Scan for the cell matching the given text and deliver its (x, y) coordinate at center. 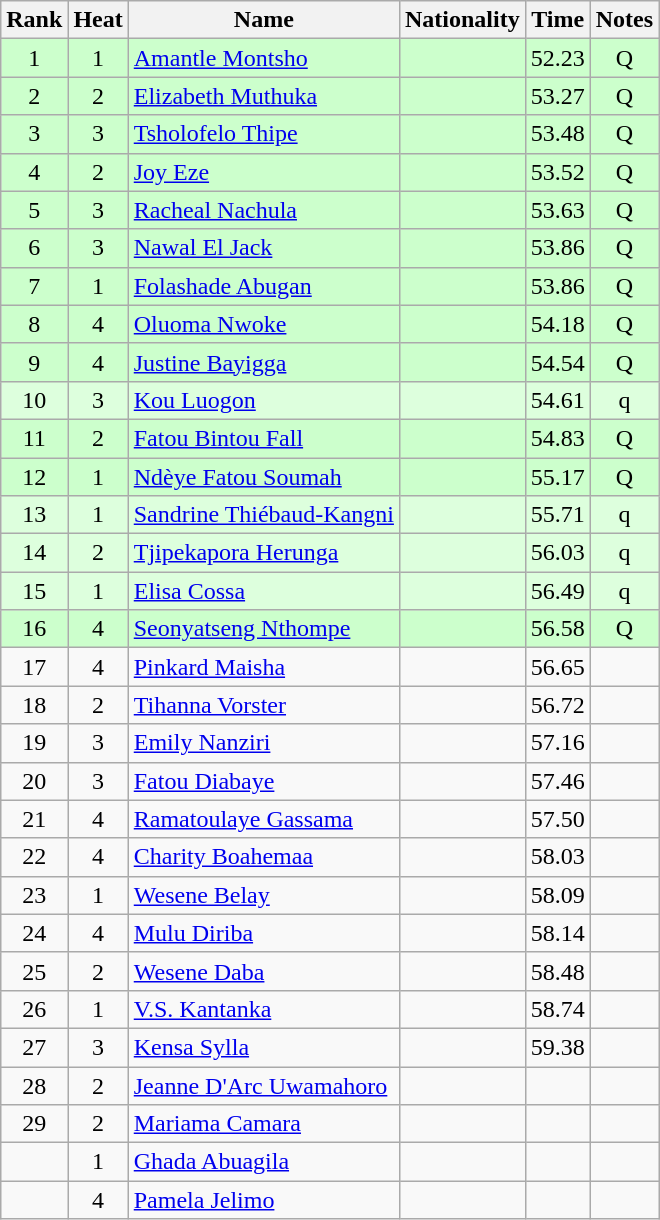
58.14 (558, 933)
22 (34, 857)
V.S. Kantanka (264, 1009)
18 (34, 705)
9 (34, 362)
27 (34, 1047)
11 (34, 438)
Pinkard Maisha (264, 667)
8 (34, 324)
29 (34, 1124)
55.17 (558, 477)
16 (34, 629)
Pamela Jelimo (264, 1200)
54.61 (558, 400)
26 (34, 1009)
52.23 (558, 58)
Oluoma Nwoke (264, 324)
54.54 (558, 362)
58.48 (558, 971)
59.38 (558, 1047)
24 (34, 933)
53.52 (558, 172)
25 (34, 971)
Wesene Daba (264, 971)
Heat (98, 20)
Elizabeth Muthuka (264, 96)
57.16 (558, 743)
Name (264, 20)
Charity Boahemaa (264, 857)
Seonyatseng Nthompe (264, 629)
7 (34, 286)
56.65 (558, 667)
Ndèye Fatou Soumah (264, 477)
58.03 (558, 857)
19 (34, 743)
5 (34, 210)
Nawal El Jack (264, 248)
Rank (34, 20)
56.58 (558, 629)
10 (34, 400)
Notes (624, 20)
20 (34, 781)
53.48 (558, 134)
Racheal Nachula (264, 210)
Kou Luogon (264, 400)
58.74 (558, 1009)
13 (34, 515)
Tjipekapora Herunga (264, 553)
Sandrine Thiébaud-Kangni (264, 515)
Mulu Diriba (264, 933)
Folashade Abugan (264, 286)
53.27 (558, 96)
14 (34, 553)
Tsholofelo Thipe (264, 134)
Fatou Bintou Fall (264, 438)
Justine Bayigga (264, 362)
55.71 (558, 515)
Time (558, 20)
17 (34, 667)
54.83 (558, 438)
Joy Eze (264, 172)
Emily Nanziri (264, 743)
Kensa Sylla (264, 1047)
53.63 (558, 210)
57.50 (558, 819)
56.49 (558, 591)
Ramatoulaye Gassama (264, 819)
12 (34, 477)
21 (34, 819)
57.46 (558, 781)
15 (34, 591)
58.09 (558, 895)
56.03 (558, 553)
Ghada Abuagila (264, 1162)
54.18 (558, 324)
Elisa Cossa (264, 591)
Fatou Diabaye (264, 781)
56.72 (558, 705)
Nationality (462, 20)
Wesene Belay (264, 895)
Jeanne D'Arc Uwamahoro (264, 1085)
28 (34, 1085)
6 (34, 248)
Tihanna Vorster (264, 705)
Mariama Camara (264, 1124)
Amantle Montsho (264, 58)
23 (34, 895)
